Find where the given text appears and provide that cell's center as [x, y] coordinate. 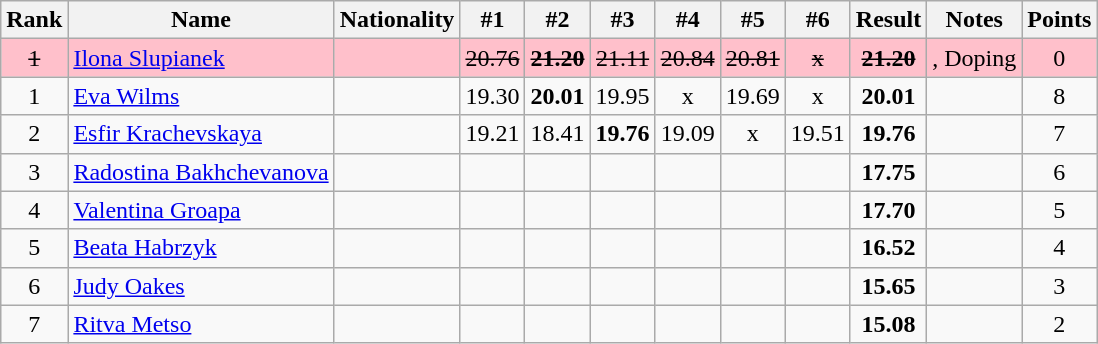
Notes [974, 20]
#1 [492, 20]
#5 [752, 20]
20.76 [492, 58]
20.84 [688, 58]
Result [888, 20]
0 [1060, 58]
Judy Oakes [201, 286]
15.65 [888, 286]
Radostina Bakhchevanova [201, 172]
Rank [34, 20]
17.70 [888, 210]
Ilona Slupianek [201, 58]
#3 [622, 20]
Name [201, 20]
Points [1060, 20]
Ritva Metso [201, 324]
18.41 [558, 134]
#4 [688, 20]
21.11 [622, 58]
19.95 [622, 96]
19.09 [688, 134]
19.69 [752, 96]
#6 [818, 20]
16.52 [888, 248]
15.08 [888, 324]
8 [1060, 96]
19.30 [492, 96]
19.21 [492, 134]
20.81 [752, 58]
#2 [558, 20]
19.51 [818, 134]
17.75 [888, 172]
Beata Habrzyk [201, 248]
Eva Wilms [201, 96]
Nationality [397, 20]
Valentina Groapa [201, 210]
Esfir Krachevskaya [201, 134]
, Doping [974, 58]
